For the text-containing cell, return its midpoint in [x, y] coordinate format. 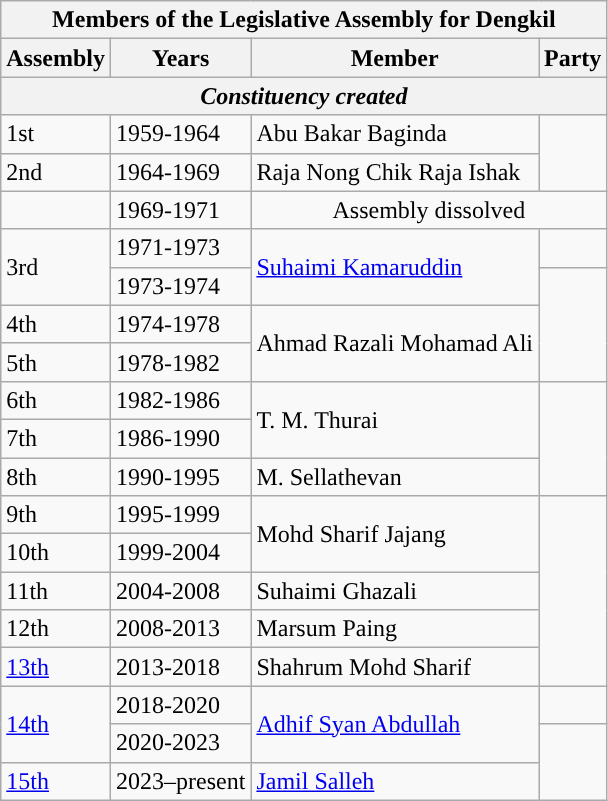
1964-1969 [180, 172]
Assembly [56, 58]
1969-1971 [180, 210]
1999-2004 [180, 553]
M. Sellathevan [395, 477]
Jamil Salleh [395, 781]
1986-1990 [180, 438]
13th [56, 667]
Members of the Legislative Assembly for Dengkil [304, 20]
1978-1982 [180, 362]
2018-2020 [180, 705]
Party [573, 58]
Mohd Sharif Jajang [395, 534]
Years [180, 58]
5th [56, 362]
3rd [56, 267]
Marsum Paing [395, 629]
Raja Nong Chik Raja Ishak [395, 172]
Constituency created [304, 96]
9th [56, 515]
1973-1974 [180, 286]
8th [56, 477]
Assembly dissolved [429, 210]
Suhaimi Kamaruddin [395, 267]
1995-1999 [180, 515]
1990-1995 [180, 477]
2008-2013 [180, 629]
2nd [56, 172]
1982-1986 [180, 400]
12th [56, 629]
Member [395, 58]
Adhif Syan Abdullah [395, 724]
11th [56, 591]
Shahrum Mohd Sharif [395, 667]
Suhaimi Ghazali [395, 591]
7th [56, 438]
2020-2023 [180, 743]
4th [56, 324]
2004-2008 [180, 591]
6th [56, 400]
14th [56, 724]
1974-1978 [180, 324]
1959-1964 [180, 134]
1st [56, 134]
10th [56, 553]
2023–present [180, 781]
T. M. Thurai [395, 419]
2013-2018 [180, 667]
15th [56, 781]
Abu Bakar Baginda [395, 134]
Ahmad Razali Mohamad Ali [395, 343]
1971-1973 [180, 248]
